Identify which cell holds the provided text, then report its (X, Y) central coordinate. 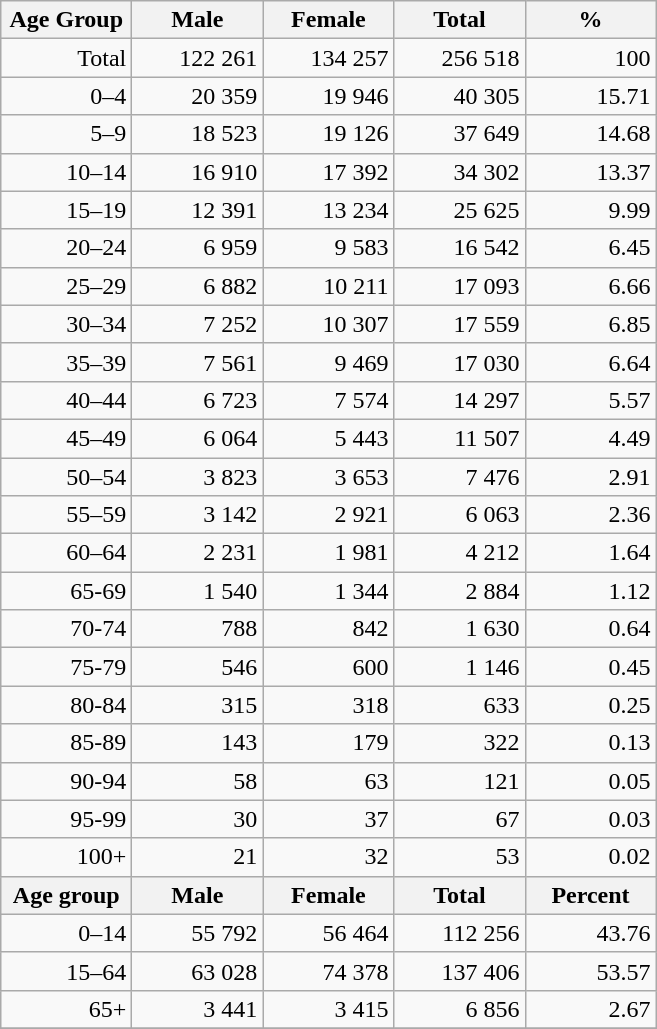
4 212 (460, 553)
6 064 (198, 438)
4.49 (590, 438)
9.99 (590, 210)
633 (460, 705)
112 256 (460, 933)
6.66 (590, 286)
80-84 (66, 705)
10 307 (328, 324)
17 030 (460, 362)
0.45 (590, 667)
788 (198, 629)
6.64 (590, 362)
5 443 (328, 438)
3 823 (198, 477)
56 464 (328, 933)
546 (198, 667)
3 653 (328, 477)
19 126 (328, 134)
0.25 (590, 705)
63 (328, 781)
67 (460, 819)
60–64 (66, 553)
322 (460, 743)
15.71 (590, 96)
1 540 (198, 591)
6 063 (460, 515)
0.05 (590, 781)
5.57 (590, 400)
95-99 (66, 819)
3 415 (328, 1009)
5–9 (66, 134)
50–54 (66, 477)
100+ (66, 857)
12 391 (198, 210)
63 028 (198, 971)
0–14 (66, 933)
53.57 (590, 971)
6.85 (590, 324)
25–29 (66, 286)
20–24 (66, 248)
65+ (66, 1009)
75-79 (66, 667)
9 583 (328, 248)
122 261 (198, 58)
2 884 (460, 591)
3 142 (198, 515)
0–4 (66, 96)
17 559 (460, 324)
53 (460, 857)
% (590, 20)
7 476 (460, 477)
15–19 (66, 210)
1 981 (328, 553)
30–34 (66, 324)
179 (328, 743)
10 211 (328, 286)
3 441 (198, 1009)
90-94 (66, 781)
37 (328, 819)
7 252 (198, 324)
15–64 (66, 971)
70-74 (66, 629)
17 093 (460, 286)
40 305 (460, 96)
2 231 (198, 553)
121 (460, 781)
6 959 (198, 248)
1 630 (460, 629)
30 (198, 819)
0.64 (590, 629)
137 406 (460, 971)
55 792 (198, 933)
32 (328, 857)
21 (198, 857)
6 723 (198, 400)
17 392 (328, 172)
9 469 (328, 362)
6.45 (590, 248)
1.12 (590, 591)
842 (328, 629)
65-69 (66, 591)
Age Group (66, 20)
100 (590, 58)
34 302 (460, 172)
1.64 (590, 553)
16 542 (460, 248)
600 (328, 667)
10–14 (66, 172)
13.37 (590, 172)
315 (198, 705)
0.03 (590, 819)
40–44 (66, 400)
16 910 (198, 172)
14.68 (590, 134)
256 518 (460, 58)
20 359 (198, 96)
Percent (590, 895)
85-89 (66, 743)
25 625 (460, 210)
318 (328, 705)
74 378 (328, 971)
134 257 (328, 58)
0.13 (590, 743)
35–39 (66, 362)
7 574 (328, 400)
2.36 (590, 515)
14 297 (460, 400)
1 344 (328, 591)
2.91 (590, 477)
6 882 (198, 286)
58 (198, 781)
2.67 (590, 1009)
18 523 (198, 134)
2 921 (328, 515)
37 649 (460, 134)
143 (198, 743)
11 507 (460, 438)
Age group (66, 895)
55–59 (66, 515)
0.02 (590, 857)
45–49 (66, 438)
43.76 (590, 933)
1 146 (460, 667)
7 561 (198, 362)
6 856 (460, 1009)
13 234 (328, 210)
19 946 (328, 96)
